Output the (x, y) coordinate of the center of the cell containing the given text.  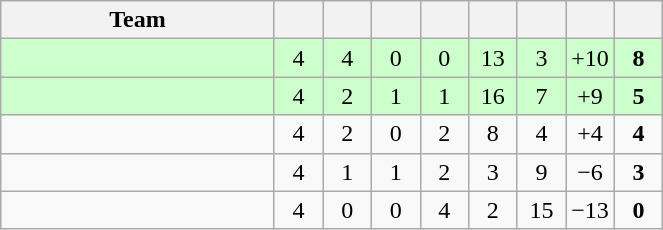
+9 (590, 96)
9 (542, 172)
+4 (590, 134)
7 (542, 96)
15 (542, 210)
Team (138, 20)
−13 (590, 210)
+10 (590, 58)
13 (494, 58)
5 (638, 96)
16 (494, 96)
−6 (590, 172)
